Output the [X, Y] coordinate of the center of the cell containing the given text.  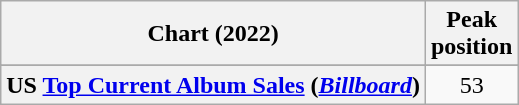
US Top Current Album Sales (Billboard) [214, 85]
Peakposition [471, 34]
Chart (2022) [214, 34]
53 [471, 85]
